For the text-containing cell, return its midpoint in [X, Y] coordinate format. 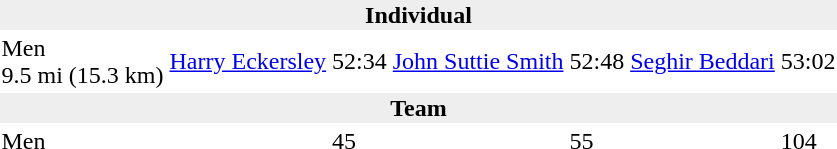
52:34 [360, 62]
Team [418, 108]
Harry Eckersley [248, 62]
52:48 [597, 62]
53:02 [808, 62]
Individual [418, 15]
John Suttie Smith [478, 62]
Seghir Beddari [703, 62]
Men9.5 mi (15.3 km) [82, 62]
